Return the (x, y) coordinate for the center point of the cell that contains the specified text.  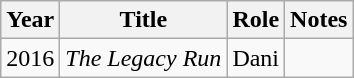
Dani (256, 58)
Year (30, 20)
2016 (30, 58)
The Legacy Run (144, 58)
Title (144, 20)
Notes (319, 20)
Role (256, 20)
